For the text-containing cell, return its midpoint in (X, Y) coordinate format. 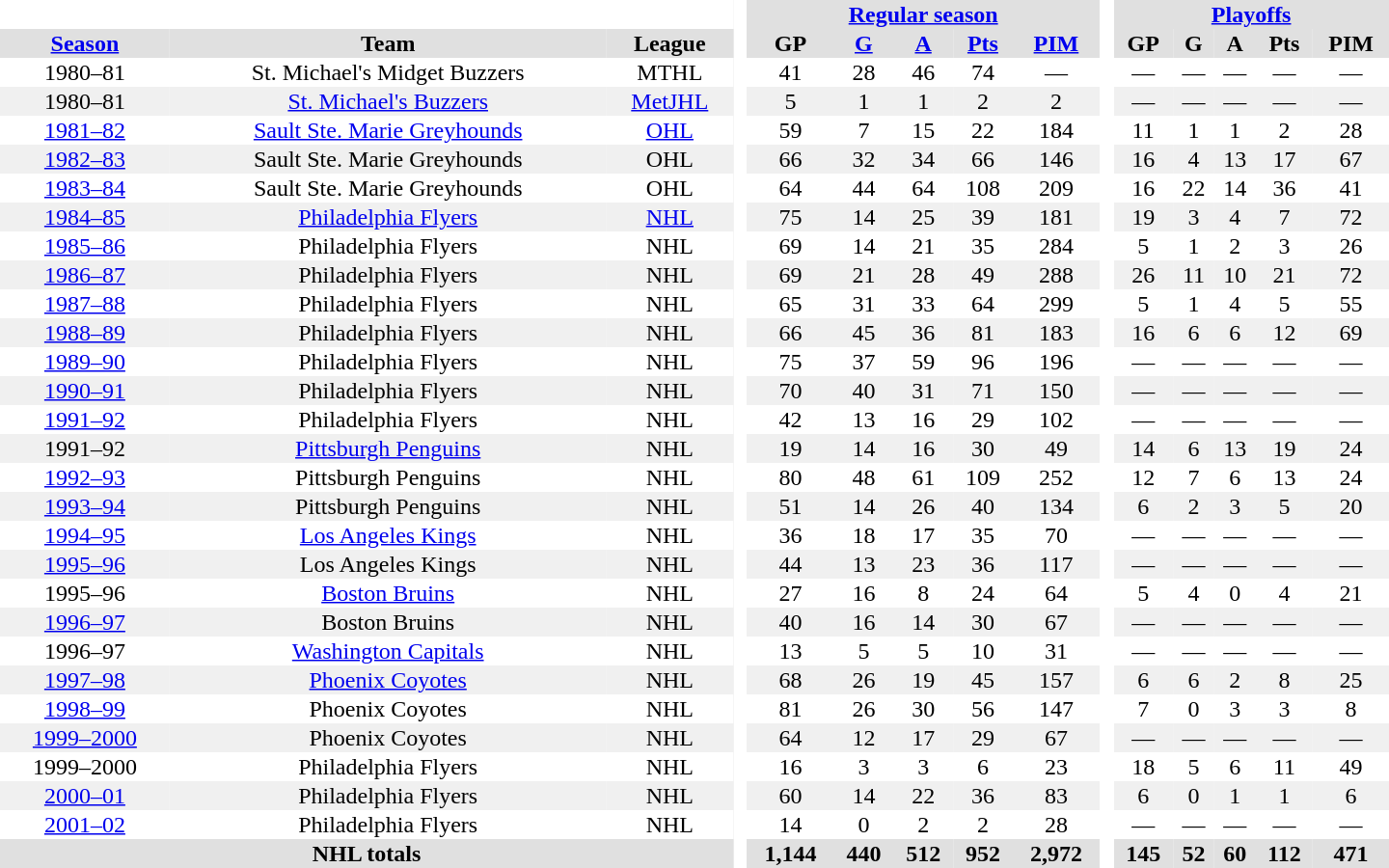
96 (983, 362)
184 (1056, 130)
440 (864, 854)
181 (1056, 217)
252 (1056, 477)
71 (983, 391)
80 (790, 477)
39 (983, 217)
196 (1056, 362)
51 (790, 506)
952 (983, 854)
20 (1350, 506)
32 (864, 159)
183 (1056, 333)
1,144 (790, 854)
League (669, 43)
209 (1056, 188)
1987–88 (85, 304)
146 (1056, 159)
48 (864, 477)
471 (1350, 854)
1993–94 (85, 506)
1984–85 (85, 217)
St. Michael's Midget Buzzers (388, 72)
157 (1056, 680)
46 (923, 72)
117 (1056, 564)
15 (923, 130)
1985–86 (85, 246)
284 (1056, 246)
2,972 (1056, 854)
1981–82 (85, 130)
27 (790, 593)
288 (1056, 275)
56 (983, 709)
1998–99 (85, 709)
83 (1056, 796)
Team (388, 43)
1988–89 (85, 333)
33 (923, 304)
68 (790, 680)
65 (790, 304)
NHL totals (367, 854)
St. Michael's Buzzers (388, 101)
Regular season (923, 14)
MTHL (669, 72)
1994–95 (85, 535)
150 (1056, 391)
1983–84 (85, 188)
Washington Capitals (388, 651)
MetJHL (669, 101)
37 (864, 362)
2001–02 (85, 825)
34 (923, 159)
1997–98 (85, 680)
1990–91 (85, 391)
512 (923, 854)
109 (983, 477)
1986–87 (85, 275)
42 (790, 420)
112 (1285, 854)
134 (1056, 506)
52 (1194, 854)
299 (1056, 304)
1992–93 (85, 477)
102 (1056, 420)
2000–01 (85, 796)
108 (983, 188)
145 (1143, 854)
Season (85, 43)
Playoffs (1251, 14)
55 (1350, 304)
1989–90 (85, 362)
1982–83 (85, 159)
61 (923, 477)
74 (983, 72)
147 (1056, 709)
